Find where the given text appears and provide that cell's center as (X, Y) coordinate. 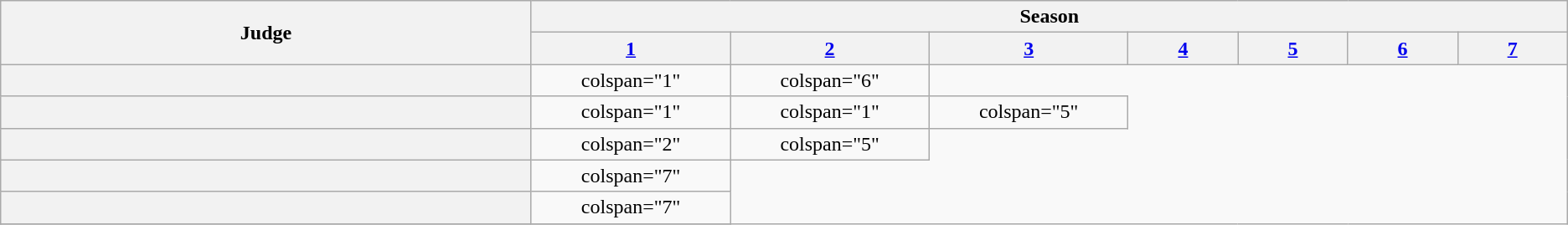
Judge (266, 33)
2 (830, 49)
Season (1049, 17)
5 (1293, 49)
1 (631, 49)
colspan="2" (631, 144)
4 (1183, 49)
3 (1029, 49)
6 (1402, 49)
7 (1513, 49)
colspan="6" (830, 80)
